Pinpoint the cell where the given text exists, returning its (x, y) midpoint coordinate. 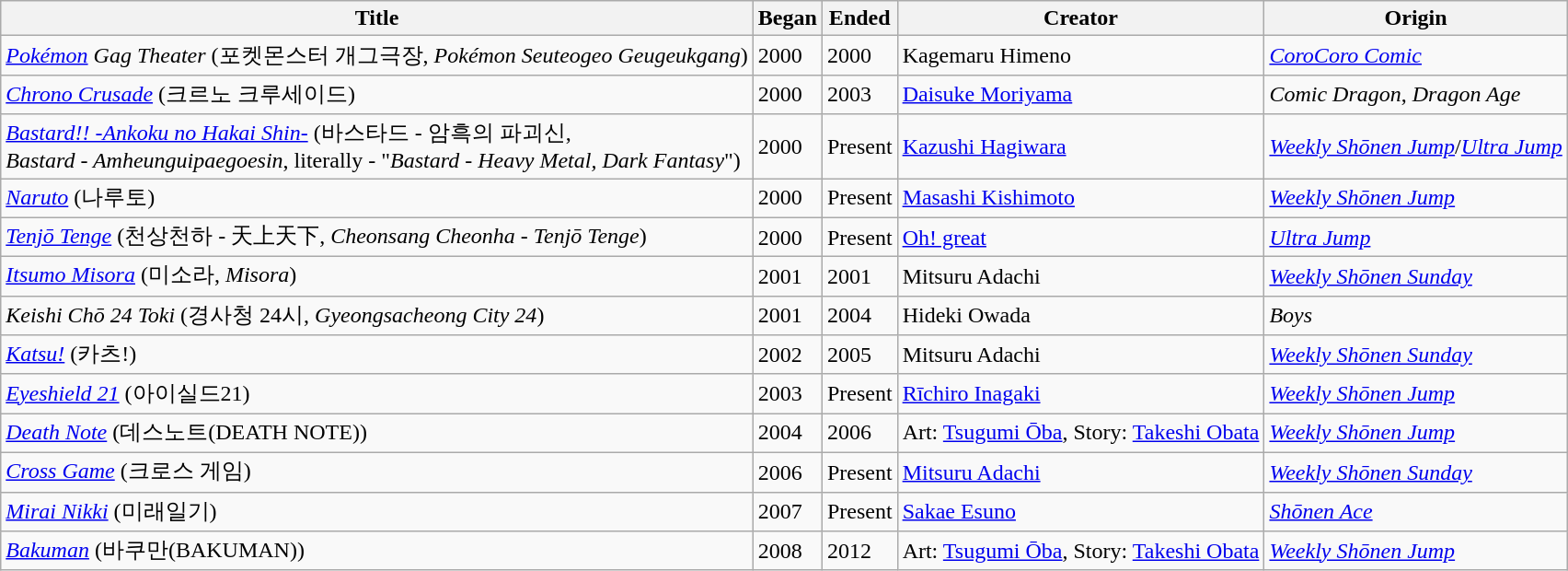
Weekly Shōnen Jump/Ultra Jump (1415, 146)
Mirai Nikki (미래일기) (377, 512)
2008 (788, 551)
Boys (1415, 315)
Ended (859, 18)
2005 (859, 355)
Began (788, 18)
2007 (788, 512)
Title (377, 18)
Daisuke Moriyama (1080, 94)
Keishi Chō 24 Toki (경사청 24시, Gyeongsacheong City 24) (377, 315)
2012 (859, 551)
Kagemaru Himeno (1080, 55)
Tenjō Tenge (천상천하 - 天上天下, Cheonsang Cheonha - Tenjō Tenge) (377, 238)
Hideki Owada (1080, 315)
Chrono Crusade (크르노 크루세이드) (377, 94)
Kazushi Hagiwara (1080, 146)
CoroCoro Comic (1415, 55)
Death Note (데스노트(DEATH NOTE)) (377, 433)
Katsu! (카츠!) (377, 355)
Ultra Jump (1415, 238)
Sakae Esuno (1080, 512)
Pokémon Gag Theater (포켓몬스터 개그극장, Pokémon Seuteogeo Geugeukgang) (377, 55)
Bakuman (바쿠만(BAKUMAN)) (377, 551)
Itsumo Misora (미소라, Misora) (377, 276)
Comic Dragon, Dragon Age (1415, 94)
Rīchiro Inagaki (1080, 394)
Eyeshield 21 (아이실드21) (377, 394)
Origin (1415, 18)
2002 (788, 355)
Creator (1080, 18)
Shōnen Ace (1415, 512)
Naruto (나루토) (377, 199)
Bastard!! -Ankoku no Hakai Shin- (바스타드 - 암흑의 파괴신,Bastard - Amheunguipaegoesin, literally - "Bastard - Heavy Metal, Dark Fantasy") (377, 146)
Oh! great (1080, 238)
Masashi Kishimoto (1080, 199)
Cross Game (크로스 게임) (377, 472)
